Return (X, Y) of the center of cell containing provided text 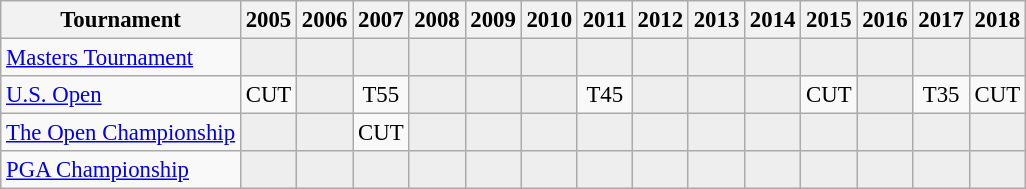
2007 (381, 20)
Masters Tournament (121, 58)
2013 (716, 20)
2017 (941, 20)
2006 (325, 20)
2011 (604, 20)
U.S. Open (121, 95)
2008 (437, 20)
2015 (829, 20)
T45 (604, 95)
2014 (773, 20)
T35 (941, 95)
The Open Championship (121, 133)
2016 (885, 20)
Tournament (121, 20)
2010 (549, 20)
2009 (493, 20)
2012 (660, 20)
T55 (381, 95)
PGA Championship (121, 170)
2005 (268, 20)
2018 (997, 20)
